Identify which cell holds the provided text, then report its [x, y] central coordinate. 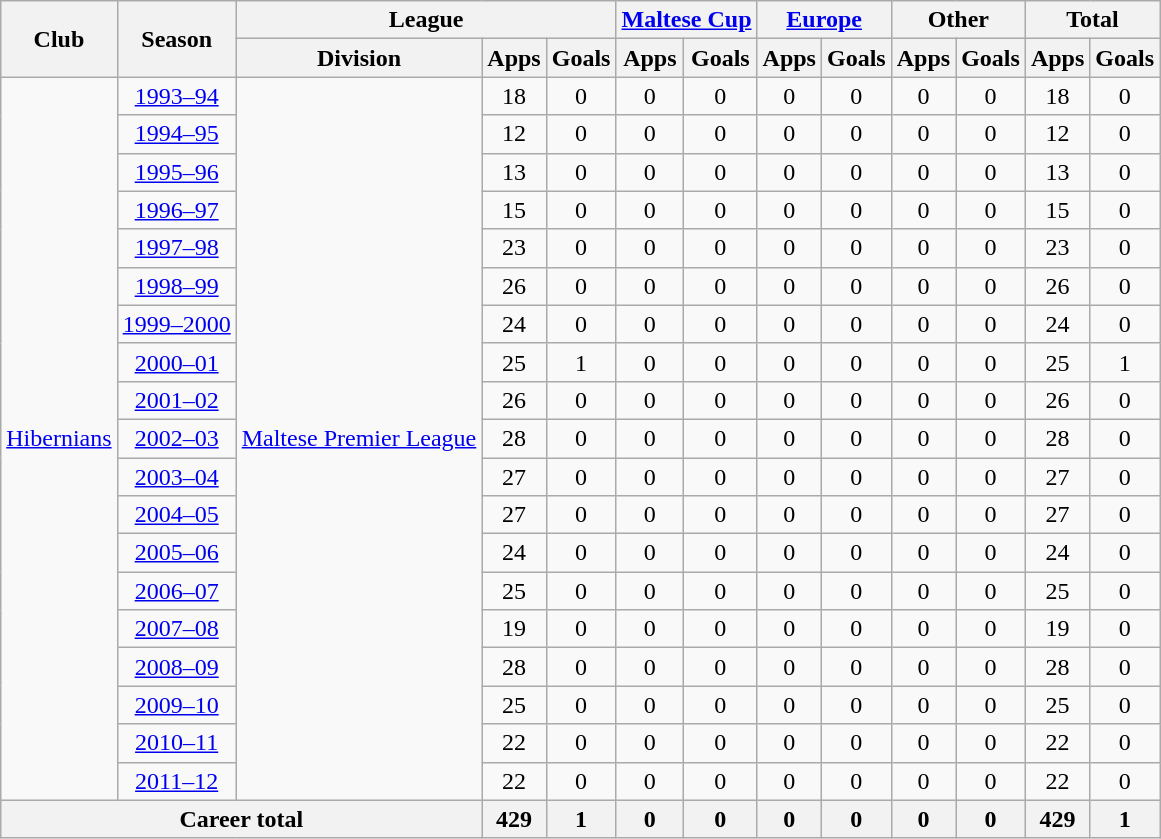
2005–06 [176, 553]
Other [958, 20]
2006–07 [176, 591]
1994–95 [176, 134]
2009–10 [176, 705]
2011–12 [176, 781]
1999–2000 [176, 324]
2008–09 [176, 667]
2001–02 [176, 400]
Europe [824, 20]
2000–01 [176, 362]
Maltese Cup [686, 20]
2007–08 [176, 629]
1996–97 [176, 210]
2010–11 [176, 743]
1993–94 [176, 96]
Club [59, 39]
2003–04 [176, 477]
Season [176, 39]
1997–98 [176, 248]
1995–96 [176, 172]
Career total [242, 819]
2004–05 [176, 515]
League [426, 20]
Hibernians [59, 438]
1998–99 [176, 286]
Division [359, 58]
Total [1092, 20]
Maltese Premier League [359, 438]
2002–03 [176, 438]
